Provide the (x, y) coordinate of the cell's center where the given text is located.  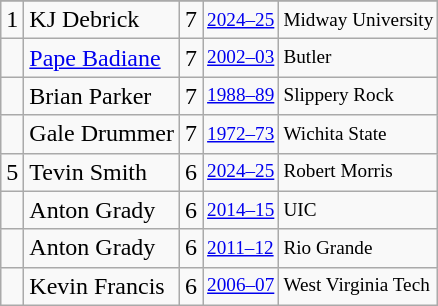
KJ Debrick (102, 20)
1972–73 (241, 134)
West Virginia Tech (358, 286)
2006–07 (241, 286)
Butler (358, 58)
1 (12, 20)
Gale Drummer (102, 134)
Wichita State (358, 134)
Slippery Rock (358, 96)
2002–03 (241, 58)
Pape Badiane (102, 58)
2014–15 (241, 210)
Tevin Smith (102, 172)
1988–89 (241, 96)
UIC (358, 210)
Midway University (358, 20)
Rio Grande (358, 248)
Robert Morris (358, 172)
2011–12 (241, 248)
5 (12, 172)
Brian Parker (102, 96)
Kevin Francis (102, 286)
